Return the [x, y] coordinate for the center point of the cell that contains the specified text.  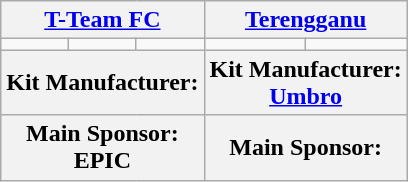
Kit Manufacturer: Umbro [306, 82]
Main Sponsor: [306, 148]
Kit Manufacturer: [102, 82]
Terengganu [306, 20]
T-Team FC [102, 20]
Main Sponsor: EPIC [102, 148]
